For the text-containing cell, return its midpoint in (X, Y) coordinate format. 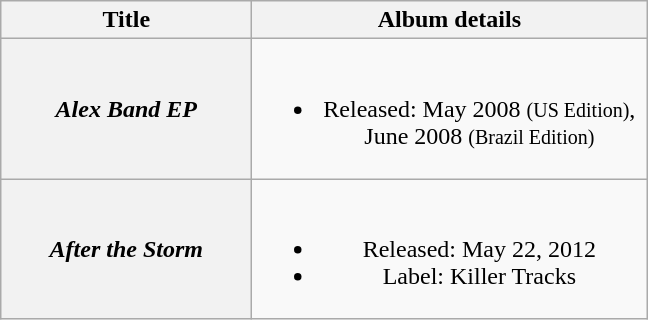
After the Storm (126, 249)
Album details (450, 20)
Alex Band EP (126, 109)
Released: May 2008 (US Edition),June 2008 (Brazil Edition) (450, 109)
Released: May 22, 2012Label: Killer Tracks (450, 249)
Title (126, 20)
